Extract the (x, y) coordinate from the center of the cell holding the provided text.  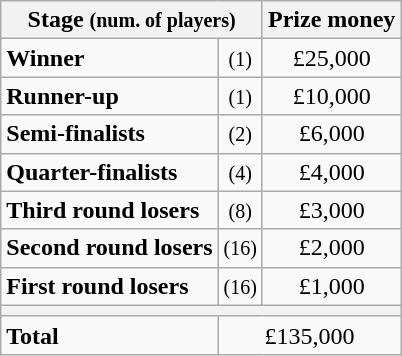
Second round losers (110, 248)
£4,000 (331, 172)
Total (110, 335)
Stage (num. of players) (132, 20)
£2,000 (331, 248)
Quarter-finalists (110, 172)
(2) (240, 134)
(8) (240, 210)
£135,000 (310, 335)
Winner (110, 58)
£10,000 (331, 96)
First round losers (110, 286)
(4) (240, 172)
Semi-finalists (110, 134)
Prize money (331, 20)
Runner-up (110, 96)
£3,000 (331, 210)
Third round losers (110, 210)
£25,000 (331, 58)
£6,000 (331, 134)
£1,000 (331, 286)
